Return [X, Y] of the center of cell containing provided text 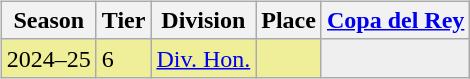
Tier [124, 20]
Division [204, 20]
6 [124, 58]
Div. Hon. [204, 58]
Place [289, 20]
Season [48, 20]
Copa del Rey [395, 20]
2024–25 [48, 58]
